Determine the (x, y) coordinate at the center of the cell enclosing the given text.  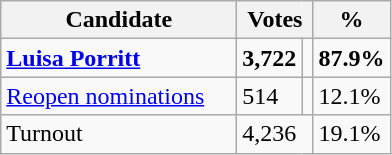
87.9% (352, 58)
Votes (275, 20)
% (352, 20)
12.1% (352, 96)
19.1% (352, 134)
Luisa Porritt (119, 58)
Turnout (119, 134)
Reopen nominations (119, 96)
514 (270, 96)
4,236 (275, 134)
3,722 (270, 58)
Candidate (119, 20)
